From the cell containing the given text, extract its center point as (X, Y) coordinate. 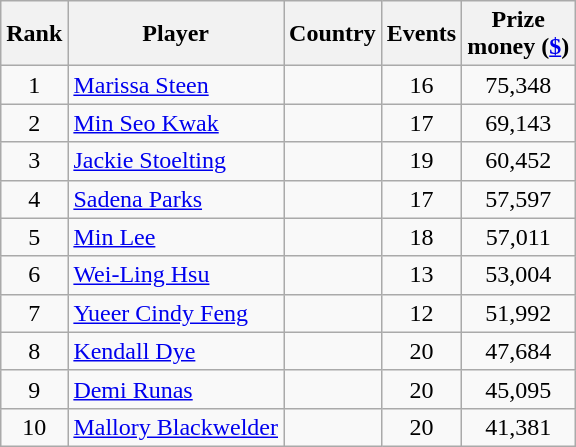
Prize money ($) (518, 34)
41,381 (518, 427)
13 (421, 275)
8 (34, 351)
Yueer Cindy Feng (176, 313)
Jackie Stoelting (176, 161)
75,348 (518, 85)
3 (34, 161)
60,452 (518, 161)
19 (421, 161)
9 (34, 389)
Rank (34, 34)
16 (421, 85)
Mallory Blackwelder (176, 427)
Marissa Steen (176, 85)
4 (34, 199)
Events (421, 34)
57,011 (518, 237)
12 (421, 313)
Min Lee (176, 237)
1 (34, 85)
5 (34, 237)
10 (34, 427)
69,143 (518, 123)
7 (34, 313)
53,004 (518, 275)
47,684 (518, 351)
Demi Runas (176, 389)
Kendall Dye (176, 351)
51,992 (518, 313)
57,597 (518, 199)
Wei-Ling Hsu (176, 275)
Sadena Parks (176, 199)
Country (333, 34)
Min Seo Kwak (176, 123)
Player (176, 34)
45,095 (518, 389)
18 (421, 237)
6 (34, 275)
2 (34, 123)
